Identify which cell holds the provided text, then report its (X, Y) central coordinate. 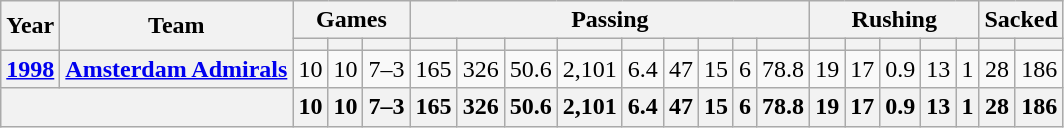
Rushing (894, 20)
Sacked (1021, 20)
Team (176, 26)
Year (30, 26)
Games (352, 20)
Passing (610, 20)
Amsterdam Admirals (176, 69)
1998 (30, 69)
